Pinpoint the cell where the given text exists, returning its [x, y] midpoint coordinate. 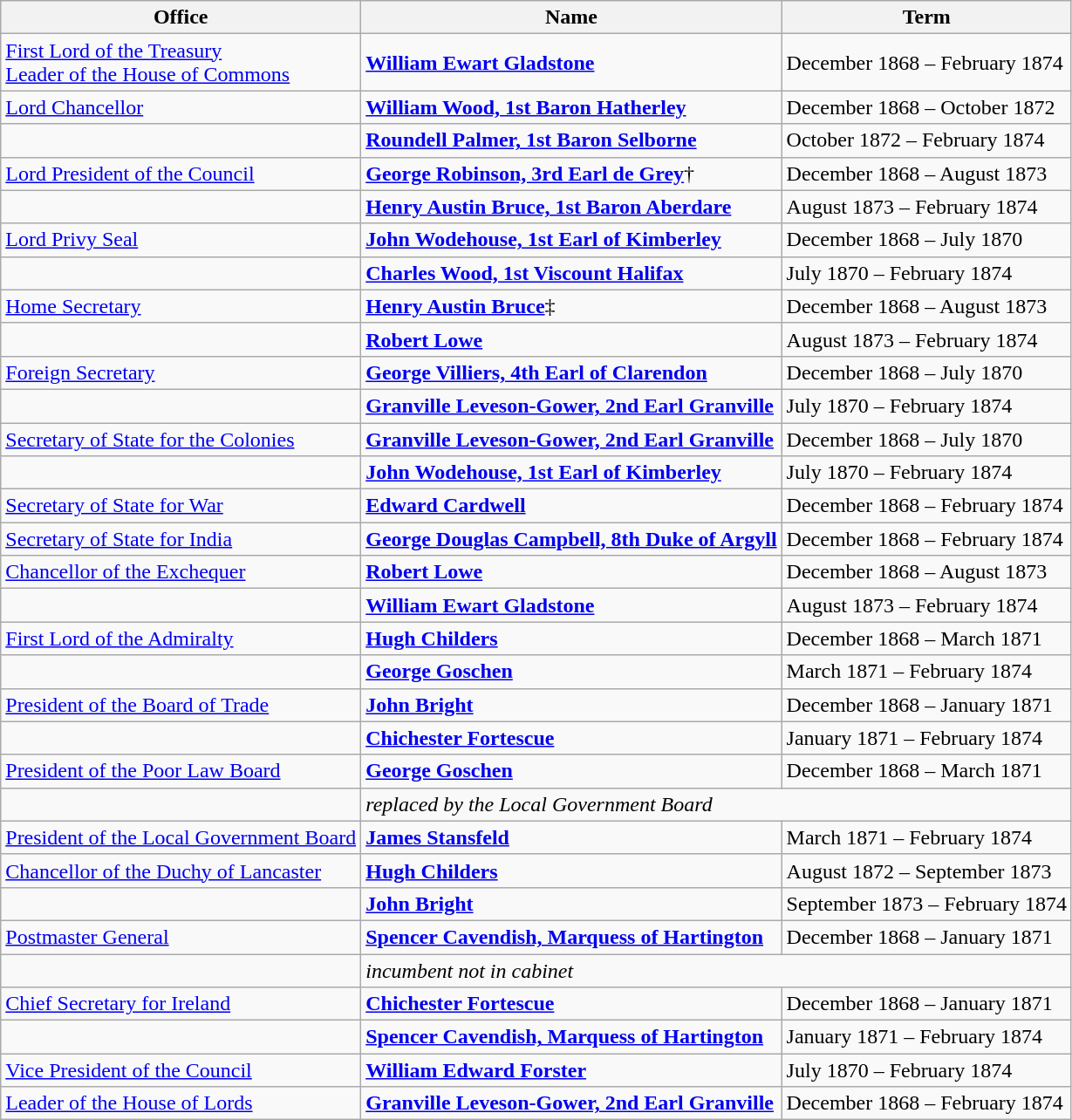
Home Secretary [181, 306]
Lord President of the Council [181, 174]
Term [926, 17]
Edward Cardwell [571, 506]
Postmaster General [181, 937]
George Villiers, 4th Earl of Clarendon [571, 372]
December 1868 – October 1872 [926, 107]
Secretary of State for War [181, 506]
Name [571, 17]
James Stansfeld [571, 837]
President of the Poor Law Board [181, 771]
Secretary of State for India [181, 539]
Chief Secretary for Ireland [181, 1004]
Foreign Secretary [181, 372]
First Lord of the TreasuryLeader of the House of Commons [181, 63]
First Lord of the Admiralty [181, 639]
replaced by the Local Government Board [717, 804]
Lord Chancellor [181, 107]
President of the Board of Trade [181, 705]
William Wood, 1st Baron Hatherley [571, 107]
Vice President of the Council [181, 1070]
Secretary of State for the Colonies [181, 439]
George Douglas Campbell, 8th Duke of Argyll [571, 539]
George Robinson, 3rd Earl de Grey† [571, 174]
Charles Wood, 1st Viscount Halifax [571, 273]
Leader of the House of Lords [181, 1103]
President of the Local Government Board [181, 837]
William Edward Forster [571, 1070]
Roundell Palmer, 1st Baron Selborne [571, 140]
Henry Austin Bruce‡ [571, 306]
October 1872 – February 1874 [926, 140]
incumbent not in cabinet [717, 971]
Chancellor of the Exchequer [181, 572]
Henry Austin Bruce, 1st Baron Aberdare [571, 207]
August 1872 – September 1873 [926, 871]
Office [181, 17]
Chancellor of the Duchy of Lancaster [181, 871]
September 1873 – February 1874 [926, 904]
Lord Privy Seal [181, 240]
